Search for the cell housing the specified text and yield its (X, Y) center coordinate. 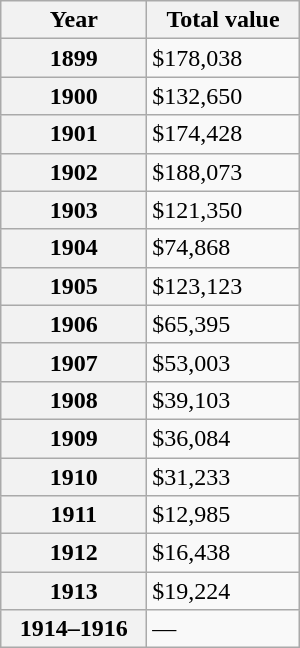
1907 (74, 362)
$174,428 (223, 134)
$178,038 (223, 58)
1914–1916 (74, 629)
1903 (74, 210)
1910 (74, 477)
$132,650 (223, 96)
$188,073 (223, 172)
$31,233 (223, 477)
Year (74, 20)
1902 (74, 172)
$74,868 (223, 248)
$53,003 (223, 362)
$19,224 (223, 591)
1899 (74, 58)
Total value (223, 20)
1913 (74, 591)
1912 (74, 553)
$39,103 (223, 400)
$12,985 (223, 515)
1909 (74, 438)
$36,084 (223, 438)
1900 (74, 96)
— (223, 629)
$65,395 (223, 324)
1901 (74, 134)
$121,350 (223, 210)
1906 (74, 324)
$16,438 (223, 553)
1904 (74, 248)
1911 (74, 515)
$123,123 (223, 286)
1908 (74, 400)
1905 (74, 286)
